Return (x, y) of the center of cell containing provided text 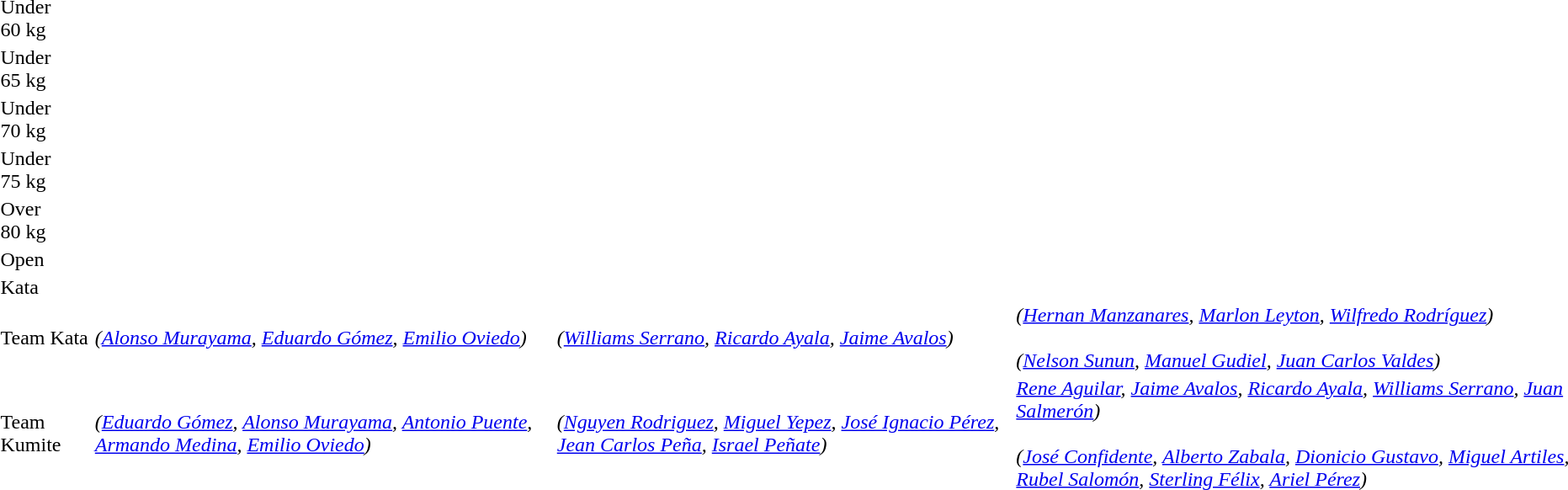
(Williams Serrano, Ricardo Ayala, Jaime Avalos) (784, 338)
(Alonso Murayama, Eduardo Gómez, Emilio Oviedo) (323, 338)
